Search for the cell housing the specified text and yield its [X, Y] center coordinate. 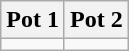
Pot 2 [96, 20]
Pot 1 [33, 20]
